Scan for the cell matching the given text and deliver its [x, y] coordinate at center. 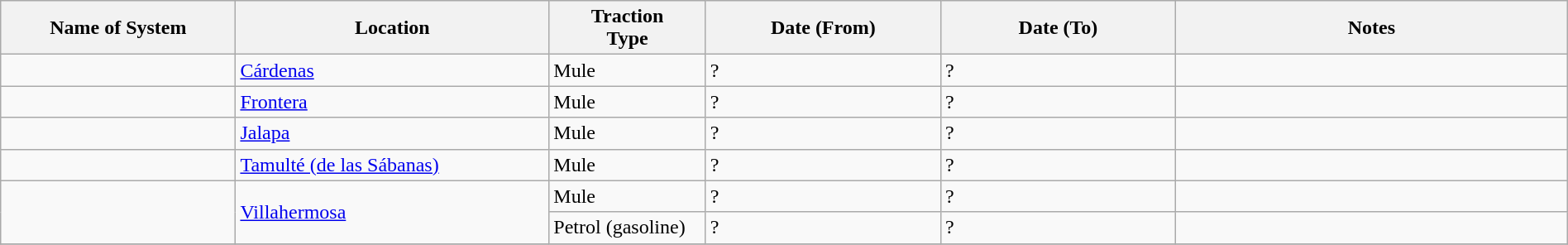
Date (To) [1058, 28]
Villahermosa [392, 212]
Tamulté (de las Sábanas) [392, 165]
Petrol (gasoline) [627, 228]
Notes [1372, 28]
Cárdenas [392, 70]
Jalapa [392, 133]
Date (From) [823, 28]
Name of System [118, 28]
Location [392, 28]
Frontera [392, 102]
TractionType [627, 28]
